Return the [x, y] coordinate for the center point of the cell that contains the specified text.  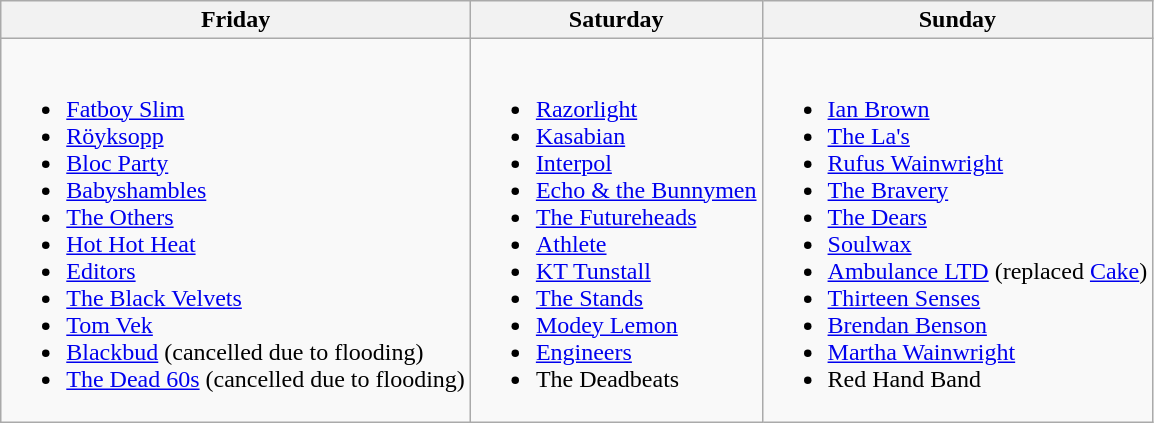
Sunday [958, 20]
Friday [236, 20]
Saturday [616, 20]
Ian BrownThe La'sRufus WainwrightThe BraveryThe DearsSoulwaxAmbulance LTD (replaced Cake)Thirteen SensesBrendan BensonMartha WainwrightRed Hand Band [958, 230]
RazorlightKasabianInterpolEcho & the BunnymenThe FutureheadsAthleteKT TunstallThe StandsModey LemonEngineersThe Deadbeats [616, 230]
